Capture the cell that displays the provided text and extract its [x, y] central coordinate. 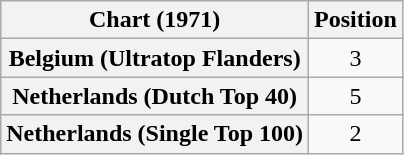
Chart (1971) [155, 20]
2 [356, 134]
Position [356, 20]
Netherlands (Single Top 100) [155, 134]
Belgium (Ultratop Flanders) [155, 58]
3 [356, 58]
Netherlands (Dutch Top 40) [155, 96]
5 [356, 96]
